Scan for the cell matching the given text and deliver its [X, Y] coordinate at center. 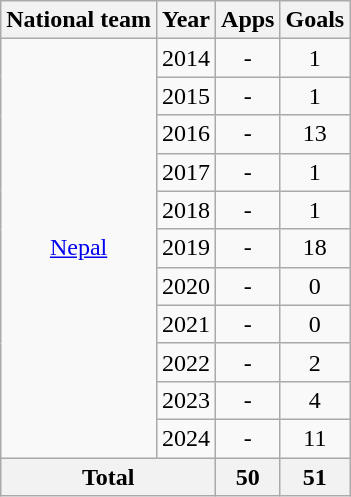
11 [315, 438]
50 [248, 477]
Nepal [79, 248]
Apps [248, 20]
2019 [186, 248]
2020 [186, 286]
2 [315, 362]
Total [108, 477]
National team [79, 20]
2017 [186, 172]
Goals [315, 20]
2022 [186, 362]
Year [186, 20]
13 [315, 134]
2016 [186, 134]
2018 [186, 210]
51 [315, 477]
2014 [186, 58]
2015 [186, 96]
2023 [186, 400]
2021 [186, 324]
2024 [186, 438]
4 [315, 400]
18 [315, 248]
